Search for the cell housing the specified text and yield its (X, Y) center coordinate. 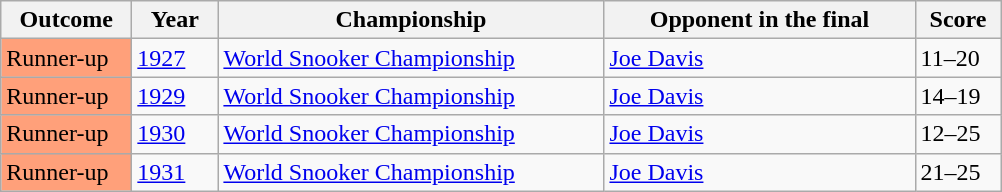
Year (175, 20)
Score (958, 20)
1931 (175, 172)
1930 (175, 134)
Opponent in the final (760, 20)
12–25 (958, 134)
14–19 (958, 96)
Outcome (66, 20)
1927 (175, 58)
Championship (411, 20)
1929 (175, 96)
11–20 (958, 58)
21–25 (958, 172)
